Return the (X, Y) coordinate for the center point of the cell that contains the specified text.  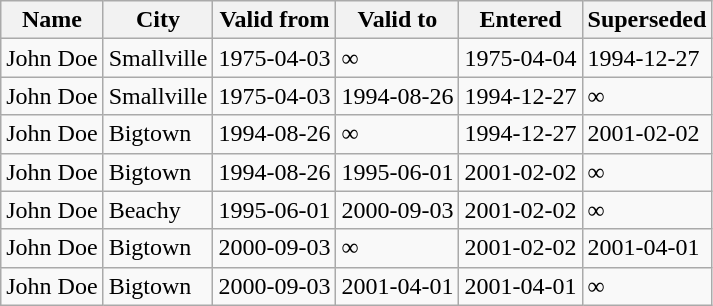
1975-04-04 (520, 58)
Name (52, 20)
Superseded (647, 20)
City (158, 20)
Valid to (398, 20)
Beachy (158, 210)
Valid from (274, 20)
Entered (520, 20)
